Capture the cell that displays the provided text and extract its [x, y] central coordinate. 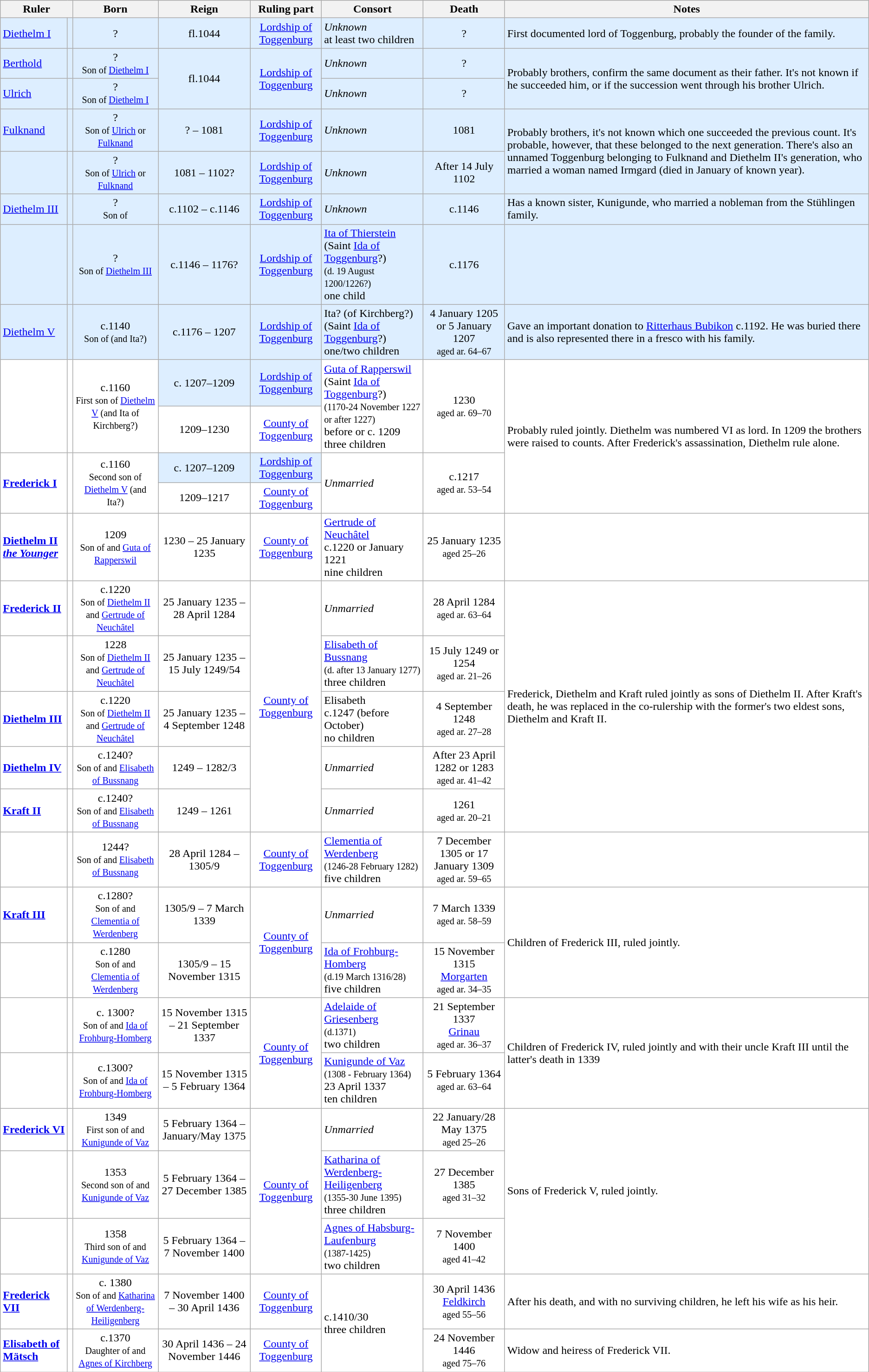
Fulknand [34, 130]
Elisabeth of Mätsch [34, 1350]
1261aged ar. 20–21 [464, 811]
Adelaide of Griesenberg(d.1371)two children [372, 1025]
5 February 1364 – January/May 1375 [204, 1129]
Children of Frederick III, ruled jointly. [687, 942]
Reign [204, 9]
Sons of Frederick V, ruled jointly. [687, 1191]
1353Second son of and Kunigunde of Vaz [115, 1185]
Ida of Frohburg-Homberg(d.19 March 1316/28)five children [372, 970]
Consort [372, 9]
Gertrude of Neuchâtelc.1220 or January 1221 nine children [372, 547]
Notes [687, 9]
25 January 1235aged 25–26 [464, 547]
c.1300?Son of and Ida of Frohburg-Homberg [115, 1080]
4 January 1205 or 5 January 1207aged ar. 64–67 [464, 332]
28 April 1284 – 1305/9 [204, 859]
Ita of Thierstein (Saint Ida of Toggenburg?)(d. 19 August 1200/1226?)one child [372, 264]
7 November 1400 – 30 April 1436 [204, 1301]
c.1410/30three children [372, 1322]
c.1160First son of Diethelm V (and Ita of Kirchberg?) [115, 406]
?Son of [115, 209]
5 February 1364 – 7 November 1400 [204, 1246]
4 September 1248aged ar. 27–28 [464, 719]
c.1146 – 1176? [204, 264]
7 November 1400aged 41–42 [464, 1246]
25 January 1235 – 15 July 1249/54 [204, 663]
22 January/28 May 1375aged 25–26 [464, 1129]
25 January 1235 – 28 April 1284 [204, 609]
Kraft III [34, 915]
Diethelm I [34, 33]
Unknownat least two children [372, 33]
1305/9 – 15 November 1315 [204, 970]
c.1160Second son of Diethelm V (and Ita?) [115, 483]
Has a known sister, Kunigunde, who married a nobleman from the Stühlingen family. [687, 209]
Berthold [34, 63]
21 September 1337Grinauaged ar. 36–37 [464, 1025]
c.1102 – c.1146 [204, 209]
c. 1380Son of and Katharina of Werdenberg-Heiligenberg [115, 1301]
Agnes of Habsburg-Laufenburg(1387-1425)two children [372, 1246]
Ita? (of Kirchberg?) (Saint Ida of Toggenburg?)one/two children [372, 332]
1349First son of and Kunigunde of Vaz [115, 1129]
15 November 1315Morgartenaged ar. 34–35 [464, 970]
c. 1300?Son of and Ida of Frohburg-Homberg [115, 1025]
24 November 1446aged 75–76 [464, 1350]
1209–1230 [204, 429]
Elisabethc.1247 (before October)no children [372, 719]
Diethelm II the Younger [34, 547]
Ruling part [286, 9]
Children of Frederick IV, ruled jointly and with their uncle Kraft III until the latter's death in 1339 [687, 1053]
Frederick II [34, 609]
Kraft II [34, 811]
Frederick VII [34, 1301]
7 December 1305 or 17 January 1309aged ar. 59–65 [464, 859]
1209Son of and Guta of Rapperswil [115, 547]
Katharina of Werdenberg-Heiligenberg(1355-30 June 1395)three children [372, 1185]
5 February 1364 – 27 December 1385 [204, 1185]
1081 [464, 130]
27 December 1385aged 31–32 [464, 1185]
1249 – 1261 [204, 811]
1230aged ar. 69–70 [464, 406]
1209–1217 [204, 497]
Ruler [37, 9]
?Son of Diethelm III [115, 264]
c.1280?Son of and Clementia of Werdenberg [115, 915]
1228Son of Diethelm II and Gertrude of Neuchâtel [115, 663]
7 March 1339aged ar. 58–59 [464, 915]
1244?Son of and Elisabeth of Bussnang [115, 859]
Widow and heiress of Frederick VII. [687, 1350]
c.1140Son of (and Ita?) [115, 332]
Frederick VI [34, 1129]
First documented lord of Toggenburg, probably the founder of the family. [687, 33]
30 April 1436Feldkirchaged 55–56 [464, 1301]
c.1370Daughter of and Agnes of Kirchberg [115, 1350]
c.1146 [464, 209]
Frederick I [34, 483]
Death [464, 9]
Ulrich [34, 94]
5 February 1364aged ar. 63–64 [464, 1080]
1358Third son of and Kunigunde of Vaz [115, 1246]
Guta of Rapperswil (Saint Ida of Toggenburg?)(1170-24 November 1227 or after 1227)before or c. 1209three children [372, 406]
c.1280Son of and Clementia of Werdenberg [115, 970]
Diethelm IV [34, 768]
Gave an important donation to Ritterhaus Bubikon c.1192. He was buried there and is also represented there in a fresco with his family. [687, 332]
After 14 July 1102 [464, 173]
15 July 1249 or 1254aged ar. 21–26 [464, 663]
c.1217aged ar. 53–54 [464, 483]
1305/9 – 7 March 1339 [204, 915]
28 April 1284aged ar. 63–64 [464, 609]
15 November 1315 – 5 February 1364 [204, 1080]
Clementia of Werdenberg(1246-28 February 1282)five children [372, 859]
15 November 1315 – 21 September 1337 [204, 1025]
c.1176 – 1207 [204, 332]
c.1176 [464, 264]
1230 – 25 January 1235 [204, 547]
Born [115, 9]
? – 1081 [204, 130]
Elisabeth of Bussnang(d. after 13 January 1277)three children [372, 663]
Kunigunde of Vaz(1308 - February 1364)23 April 1337ten children [372, 1080]
1249 – 1282/3 [204, 768]
1081 – 1102? [204, 173]
After his death, and with no surviving children, he left his wife as his heir. [687, 1301]
After 23 April 1282 or 1283aged ar. 41–42 [464, 768]
25 January 1235 – 4 September 1248 [204, 719]
Diethelm V [34, 332]
30 April 1436 – 24 November 1446 [204, 1350]
